For the text-containing cell, return its midpoint in (x, y) coordinate format. 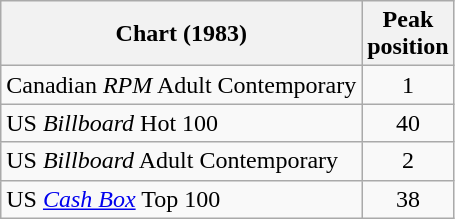
US Billboard Adult Contemporary (182, 161)
Peakposition (408, 34)
Canadian RPM Adult Contemporary (182, 85)
40 (408, 123)
2 (408, 161)
US Cash Box Top 100 (182, 199)
US Billboard Hot 100 (182, 123)
Chart (1983) (182, 34)
1 (408, 85)
38 (408, 199)
